Identify which cell holds the provided text, then report its [x, y] central coordinate. 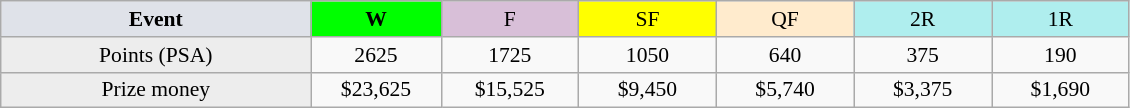
Prize money [156, 90]
$5,740 [785, 90]
190 [1061, 55]
$23,625 [376, 90]
2R [923, 19]
640 [785, 55]
$9,450 [648, 90]
Points (PSA) [156, 55]
1050 [648, 55]
1R [1061, 19]
W [376, 19]
QF [785, 19]
Event [156, 19]
2625 [376, 55]
SF [648, 19]
F [510, 19]
$3,375 [923, 90]
375 [923, 55]
1725 [510, 55]
$1,690 [1061, 90]
$15,525 [510, 90]
